Return (X, Y) of the center of cell containing provided text 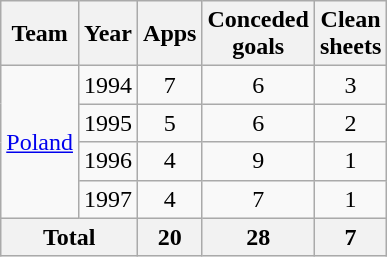
Team (40, 34)
Concededgoals (258, 34)
20 (170, 237)
9 (258, 161)
Poland (40, 142)
28 (258, 237)
Apps (170, 34)
1997 (108, 199)
1995 (108, 123)
2 (350, 123)
5 (170, 123)
Cleansheets (350, 34)
Total (70, 237)
3 (350, 85)
1996 (108, 161)
Year (108, 34)
1994 (108, 85)
